Detect which cell encompasses the target text, then output its (X, Y) center coordinate. 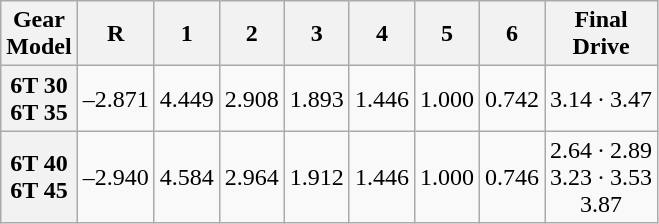
2.908 (252, 98)
0.742 (512, 98)
3.14 · 3.47 (602, 98)
2.964 (252, 177)
5 (446, 34)
0.746 (512, 177)
GearModel (39, 34)
–2.940 (116, 177)
–2.871 (116, 98)
6 (512, 34)
1.893 (316, 98)
1 (186, 34)
FinalDrive (602, 34)
4.584 (186, 177)
3 (316, 34)
2 (252, 34)
6T 406T 45 (39, 177)
4 (382, 34)
2.64 · 2.893.23 · 3.533.87 (602, 177)
R (116, 34)
4.449 (186, 98)
6T 306T 35 (39, 98)
1.912 (316, 177)
